Search for the cell housing the specified text and yield its [X, Y] center coordinate. 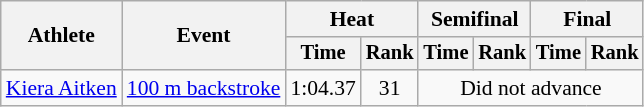
Heat [352, 19]
31 [390, 88]
Semifinal [474, 19]
1:04.37 [322, 88]
Kiera Aitken [62, 88]
Event [204, 36]
Did not advance [530, 88]
Final [587, 19]
100 m backstroke [204, 88]
Athlete [62, 36]
